Return the (X, Y) coordinate for the center point of the cell that contains the specified text.  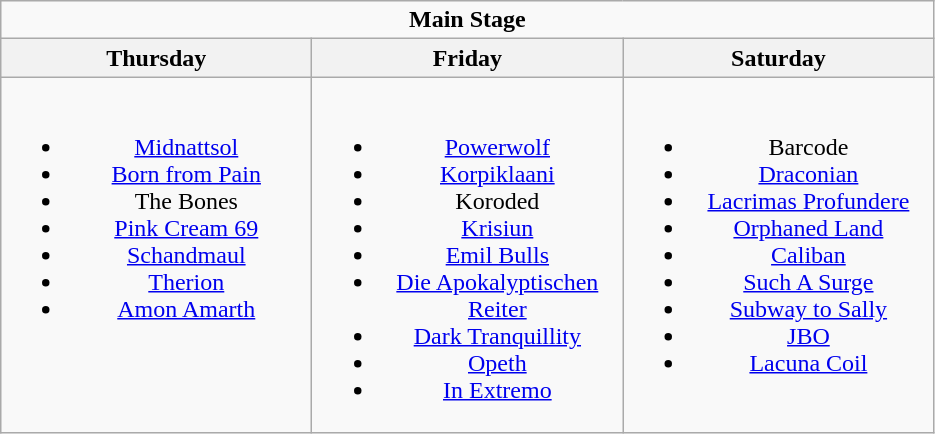
Main Stage (468, 20)
PowerwolfKorpiklaaniKorodedKrisiunEmil BullsDie Apokalyptischen ReiterDark TranquillityOpethIn Extremo (468, 255)
Saturday (778, 58)
MidnattsolBorn from PainThe BonesPink Cream 69SchandmaulTherionAmon Amarth (156, 255)
Friday (468, 58)
Thursday (156, 58)
BarcodeDraconianLacrimas ProfundereOrphaned LandCalibanSuch A SurgeSubway to SallyJBOLacuna Coil (778, 255)
